Detect which cell encompasses the target text, then output its (X, Y) center coordinate. 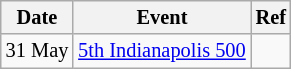
5th Indianapolis 500 (162, 51)
31 May (38, 51)
Ref (271, 17)
Event (162, 17)
Date (38, 17)
